Extract the [x, y] coordinate from the center of the cell holding the provided text.  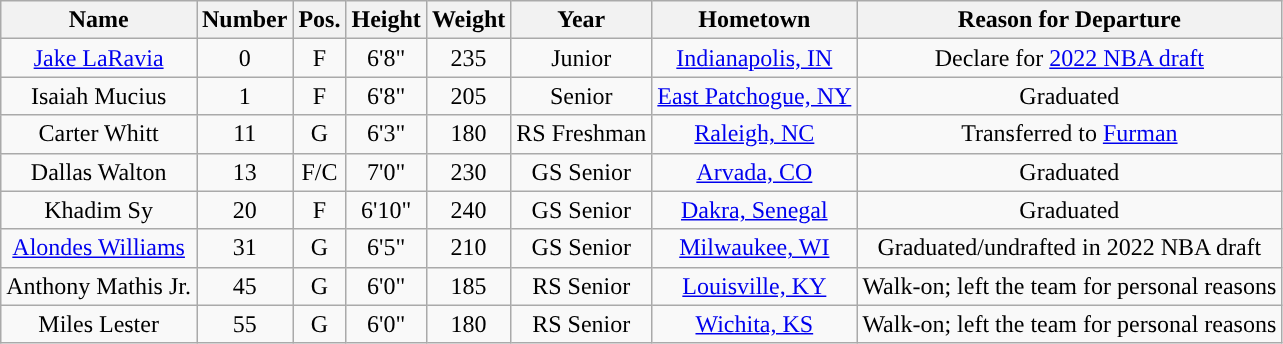
Pos. [320, 20]
Carter Whitt [99, 134]
Transferred to Furman [1070, 134]
6'10" [386, 210]
RS Freshman [582, 134]
Name [99, 20]
20 [244, 210]
Year [582, 20]
31 [244, 248]
Anthony Mathis Jr. [99, 286]
6'5" [386, 248]
Arvada, CO [754, 172]
Isaiah Mucius [99, 96]
Height [386, 20]
Hometown [754, 20]
Wichita, KS [754, 324]
F/C [320, 172]
Dakra, Senegal [754, 210]
Dallas Walton [99, 172]
Number [244, 20]
Raleigh, NC [754, 134]
Jake LaRavia [99, 58]
13 [244, 172]
Indianapolis, IN [754, 58]
7'0" [386, 172]
205 [468, 96]
Milwaukee, WI [754, 248]
Junior [582, 58]
Alondes Williams [99, 248]
Senior [582, 96]
185 [468, 286]
45 [244, 286]
230 [468, 172]
Louisville, KY [754, 286]
55 [244, 324]
235 [468, 58]
0 [244, 58]
11 [244, 134]
Graduated/undrafted in 2022 NBA draft [1070, 248]
Khadim Sy [99, 210]
Miles Lester [99, 324]
Weight [468, 20]
210 [468, 248]
Reason for Departure [1070, 20]
Declare for 2022 NBA draft [1070, 58]
240 [468, 210]
East Patchogue, NY [754, 96]
1 [244, 96]
6'3" [386, 134]
